Provide the (X, Y) coordinate of the cell's center where the given text is located.  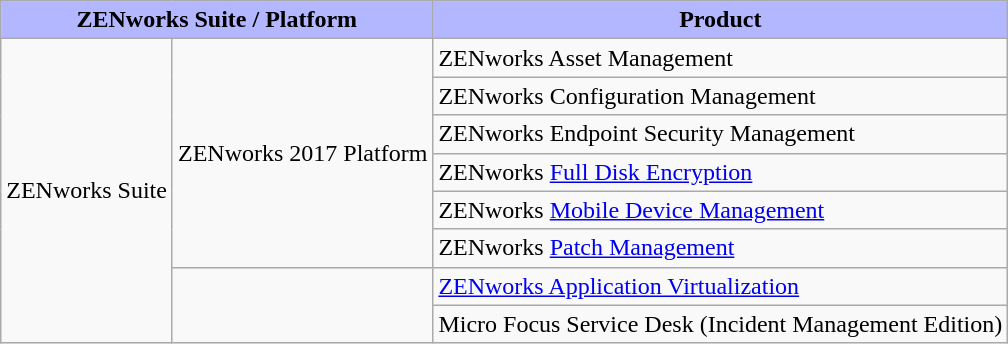
ZENworks Suite / Platform (217, 20)
ZENworks Suite (87, 191)
ZENworks Endpoint Security Management (720, 134)
Micro Focus Service Desk (Incident Management Edition) (720, 324)
ZENworks Mobile Device Management (720, 210)
ZENworks 2017 Platform (302, 153)
ZENworks Application Virtualization (720, 286)
Product (720, 20)
ZENworks Configuration Management (720, 96)
ZENworks Patch Management (720, 248)
ZENworks Full Disk Encryption (720, 172)
ZENworks Asset Management (720, 58)
